For the text-containing cell, return its midpoint in [x, y] coordinate format. 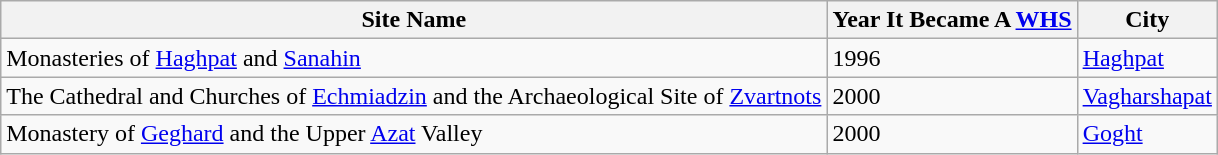
Vagharshapat [1147, 96]
Site Name [414, 20]
City [1147, 20]
Year It Became A WHS [952, 20]
Goght [1147, 134]
1996 [952, 58]
Monastery of Geghard and the Upper Azat Valley [414, 134]
Monasteries of Haghpat and Sanahin [414, 58]
Haghpat [1147, 58]
The Cathedral and Churches of Echmiadzin and the Archaeological Site of Zvartnots [414, 96]
